Provide the [X, Y] coordinate of the cell's center where the given text is located.  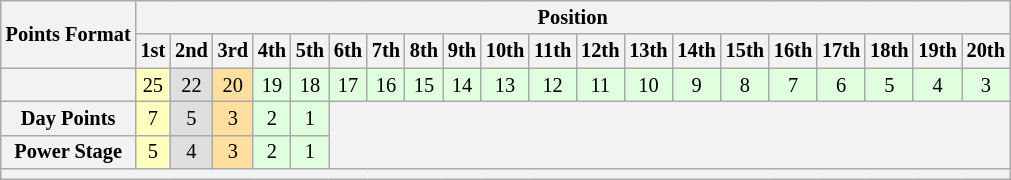
14th [697, 51]
19 [272, 85]
12 [552, 85]
9th [462, 51]
6th [348, 51]
10th [505, 51]
6 [841, 85]
25 [154, 85]
Position [573, 17]
2nd [192, 51]
3rd [233, 51]
19th [937, 51]
Power Stage [68, 152]
13 [505, 85]
17th [841, 51]
14 [462, 85]
8 [745, 85]
5th [310, 51]
20 [233, 85]
Points Format [68, 34]
22 [192, 85]
18th [889, 51]
11th [552, 51]
13th [648, 51]
10 [648, 85]
12th [600, 51]
15th [745, 51]
17 [348, 85]
18 [310, 85]
16th [793, 51]
8th [424, 51]
16 [386, 85]
15 [424, 85]
20th [986, 51]
4th [272, 51]
11 [600, 85]
7th [386, 51]
9 [697, 85]
1st [154, 51]
Day Points [68, 118]
